Find where the given text appears and provide that cell's center as (x, y) coordinate. 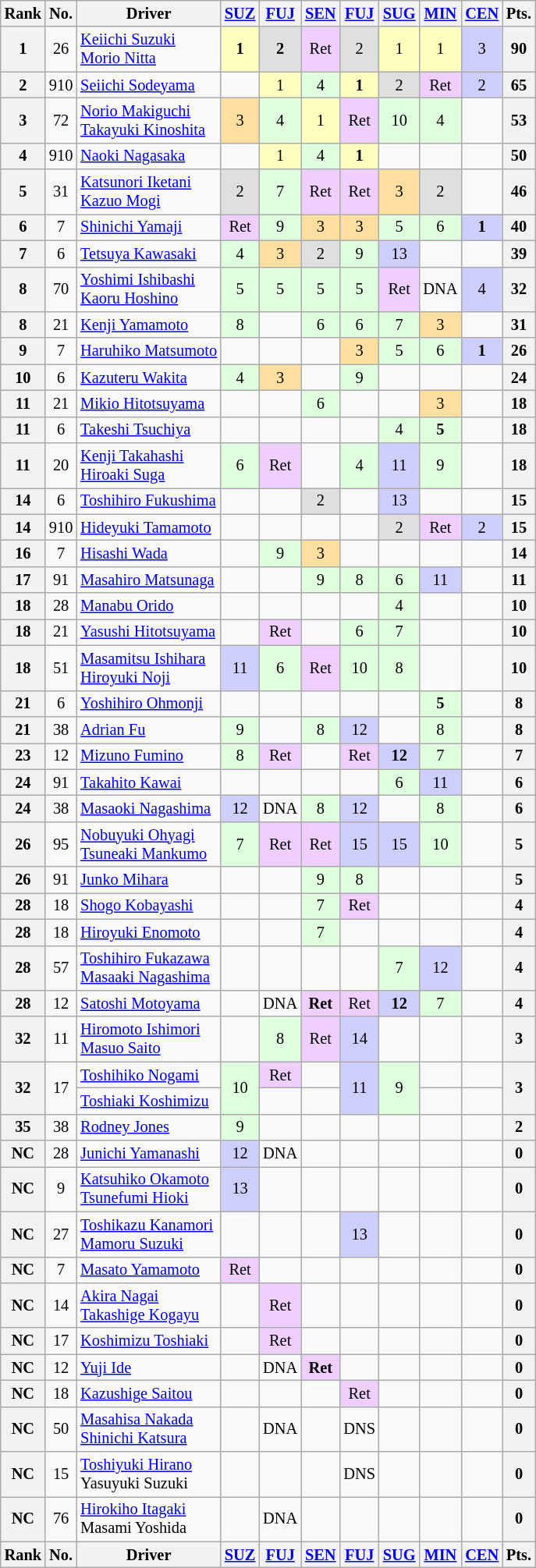
16 (23, 553)
Kazushige Saitou (148, 1393)
Yoshimi Ishibashi Kaoru Hoshino (148, 289)
Junichi Yamanashi (148, 1154)
Yuji Ide (148, 1368)
57 (61, 968)
20 (61, 466)
Naoki Nagasaka (148, 156)
Adrian Fu (148, 729)
Kenji Yamamoto (148, 325)
Masahiro Matsunaga (148, 580)
Takeshi Tsuchiya (148, 430)
Seiichi Sodeyama (148, 85)
Katsunori Iketani Kazuo Mogi (148, 192)
95 (61, 844)
Masaoki Nagashima (148, 808)
53 (519, 120)
Hideyuki Tamamoto (148, 527)
Manabu Orido (148, 606)
Rodney Jones (148, 1127)
Norio Makiguchi Takayuki Kinoshita (148, 120)
Yoshihiro Ohmonji (148, 704)
Takahito Kawai (148, 782)
65 (519, 85)
72 (61, 120)
39 (519, 254)
Nobuyuki Ohyagi Tsuneaki Mankumo (148, 844)
Junko Mihara (148, 880)
Toshiyuki Hirano Yasuyuki Suzuki (148, 1474)
51 (61, 668)
40 (519, 227)
90 (519, 49)
Hisashi Wada (148, 553)
Akira Nagai Takashige Kogayu (148, 1305)
35 (23, 1127)
Keiichi Suzuki Morio Nitta (148, 49)
76 (61, 1519)
Tetsuya Kawasaki (148, 254)
Toshihiko Nogami (148, 1075)
Hirokiho Itagaki Masami Yoshida (148, 1519)
Mizuno Fumino (148, 756)
Kenji Takahashi Hiroaki Suga (148, 466)
Masato Yamamoto (148, 1270)
23 (23, 756)
Masahisa Nakada Shinichi Katsura (148, 1429)
Yasushi Hitotsuyama (148, 632)
Hiroyuki Enomoto (148, 932)
Shinichi Yamaji (148, 227)
70 (61, 289)
Katsuhiko Okamoto Tsunefumi Hioki (148, 1189)
Masamitsu Ishihara Hiroyuki Noji (148, 668)
Toshihiro Fukazawa Masaaki Nagashima (148, 968)
Shogo Kobayashi (148, 906)
Satoshi Motoyama (148, 1003)
Haruhiko Matsumoto (148, 351)
46 (519, 192)
Toshihiro Fukushima (148, 501)
Mikio Hitotsuyama (148, 403)
Kazuteru Wakita (148, 378)
Hiromoto Ishimori Masuo Saito (148, 1039)
Toshiaki Koshimizu (148, 1101)
Koshimizu Toshiaki (148, 1341)
Toshikazu Kanamori Mamoru Suzuki (148, 1234)
27 (61, 1234)
